Provide the [X, Y] coordinate of the cell's center where the given text is located.  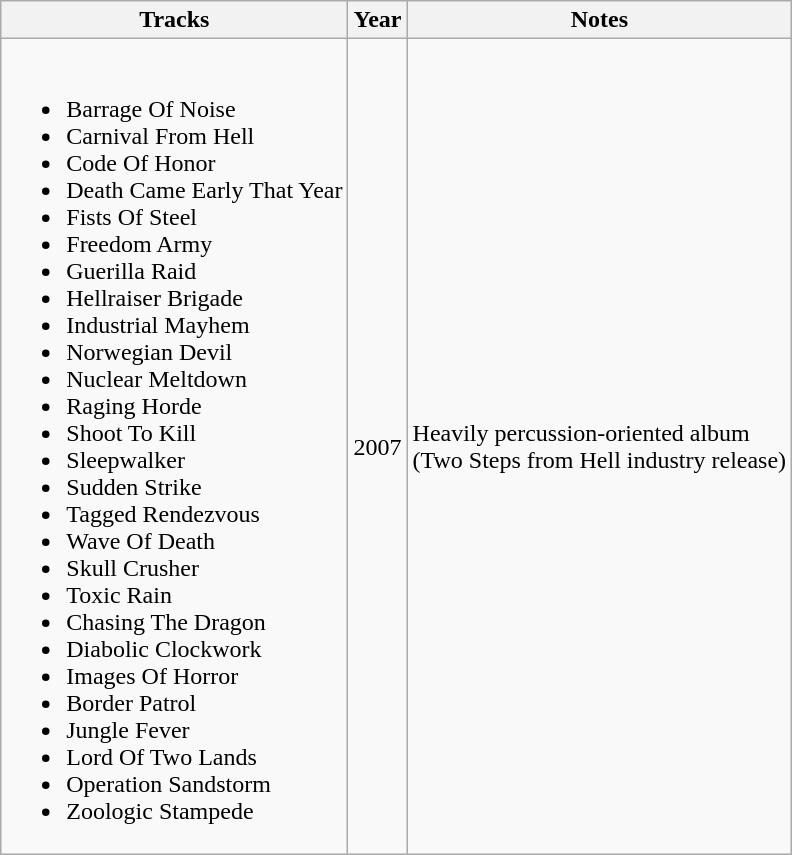
Tracks [174, 20]
2007 [378, 446]
Heavily percussion-oriented album(Two Steps from Hell industry release) [600, 446]
Notes [600, 20]
Year [378, 20]
